Scan for the cell matching the given text and deliver its (X, Y) coordinate at center. 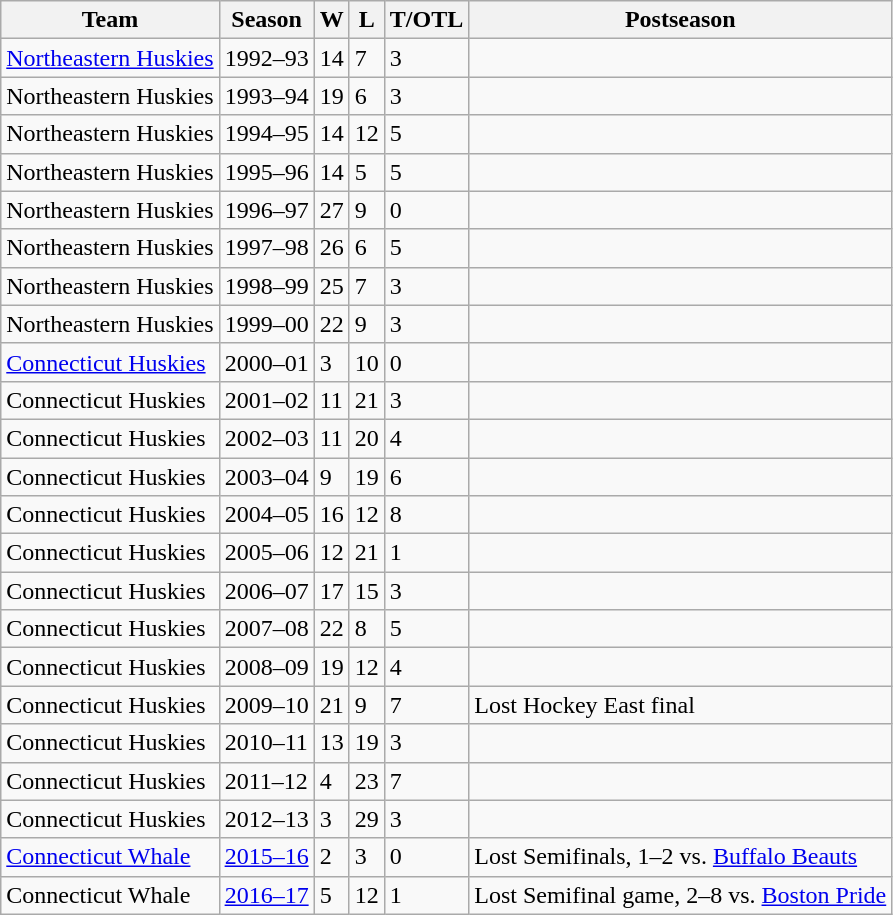
1994–95 (266, 134)
2010–11 (266, 743)
2006–07 (266, 591)
1992–93 (266, 58)
1993–94 (266, 96)
1999–00 (266, 324)
17 (332, 591)
Lost Hockey East final (680, 705)
W (332, 20)
2001–02 (266, 400)
2 (332, 857)
2012–13 (266, 819)
1995–96 (266, 172)
1996–97 (266, 210)
2008–09 (266, 667)
2003–04 (266, 477)
Postseason (680, 20)
23 (366, 781)
16 (332, 515)
2005–06 (266, 553)
25 (332, 286)
2011–12 (266, 781)
27 (332, 210)
2000–01 (266, 362)
20 (366, 438)
Season (266, 20)
10 (366, 362)
29 (366, 819)
L (366, 20)
Team (110, 20)
2009–10 (266, 705)
15 (366, 591)
Lost Semifinal game, 2–8 vs. Boston Pride (680, 895)
2016–17 (266, 895)
2002–03 (266, 438)
T/OTL (426, 20)
2007–08 (266, 629)
2004–05 (266, 515)
1998–99 (266, 286)
2015–16 (266, 857)
1997–98 (266, 248)
13 (332, 743)
Lost Semifinals, 1–2 vs. Buffalo Beauts (680, 857)
26 (332, 248)
